Detect which cell encompasses the target text, then output its (X, Y) center coordinate. 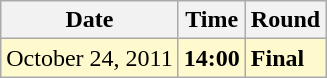
Round (285, 20)
Final (285, 58)
14:00 (212, 58)
October 24, 2011 (90, 58)
Time (212, 20)
Date (90, 20)
